Scan for the cell matching the given text and deliver its [x, y] coordinate at center. 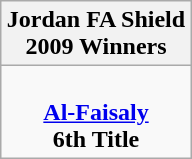
Al-Faisaly6th Title [96, 112]
Jordan FA Shield 2009 Winners [96, 34]
